Return the (x, y) coordinate for the center point of the cell that contains the specified text.  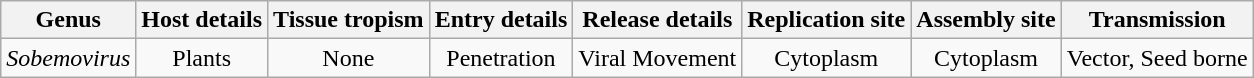
Genus (68, 20)
Host details (202, 20)
Sobemovirus (68, 58)
Assembly site (986, 20)
Viral Movement (658, 58)
Entry details (501, 20)
Release details (658, 20)
None (349, 58)
Vector, Seed borne (1157, 58)
Plants (202, 58)
Replication site (826, 20)
Penetration (501, 58)
Transmission (1157, 20)
Tissue tropism (349, 20)
